For the text-containing cell, return its midpoint in (X, Y) coordinate format. 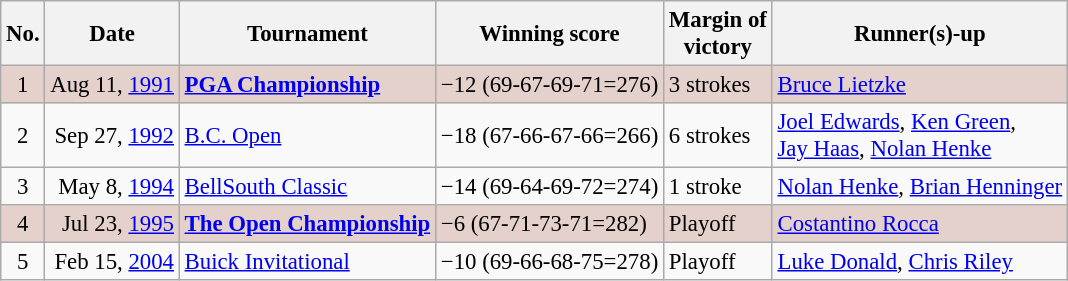
1 stroke (718, 187)
Date (112, 34)
Nolan Henke, Brian Henninger (920, 187)
The Open Championship (307, 224)
Feb 15, 2004 (112, 262)
6 strokes (718, 136)
No. (23, 34)
1 (23, 85)
5 (23, 262)
Jul 23, 1995 (112, 224)
Runner(s)-up (920, 34)
May 8, 1994 (112, 187)
−10 (69-66-68-75=278) (550, 262)
4 (23, 224)
−18 (67-66-67-66=266) (550, 136)
−12 (69-67-69-71=276) (550, 85)
3 (23, 187)
2 (23, 136)
Joel Edwards, Ken Green, Jay Haas, Nolan Henke (920, 136)
PGA Championship (307, 85)
Winning score (550, 34)
Aug 11, 1991 (112, 85)
−6 (67-71-73-71=282) (550, 224)
3 strokes (718, 85)
Luke Donald, Chris Riley (920, 262)
Buick Invitational (307, 262)
Tournament (307, 34)
Costantino Rocca (920, 224)
Margin ofvictory (718, 34)
BellSouth Classic (307, 187)
Bruce Lietzke (920, 85)
Sep 27, 1992 (112, 136)
−14 (69-64-69-72=274) (550, 187)
B.C. Open (307, 136)
